Detect which cell encompasses the target text, then output its [X, Y] center coordinate. 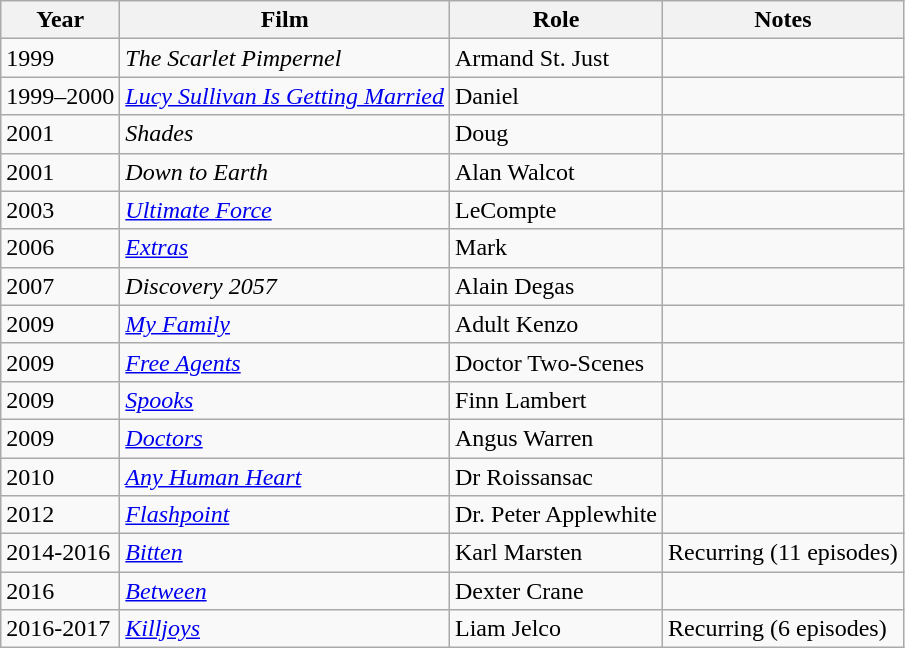
Alain Degas [556, 286]
Alan Walcot [556, 172]
Karl Marsten [556, 553]
Recurring (11 episodes) [784, 553]
2016 [60, 591]
Lucy Sullivan Is Getting Married [285, 96]
Shades [285, 134]
2016-2017 [60, 629]
Adult Kenzo [556, 324]
Role [556, 20]
Finn Lambert [556, 400]
Between [285, 591]
Doug [556, 134]
2007 [60, 286]
Spooks [285, 400]
2014-2016 [60, 553]
Discovery 2057 [285, 286]
Armand St. Just [556, 58]
Doctors [285, 438]
Killjoys [285, 629]
Film [285, 20]
My Family [285, 324]
Dexter Crane [556, 591]
Flashpoint [285, 515]
Liam Jelco [556, 629]
Dr. Peter Applewhite [556, 515]
Mark [556, 248]
2012 [60, 515]
Doctor Two-Scenes [556, 362]
1999 [60, 58]
1999–2000 [60, 96]
Angus Warren [556, 438]
Year [60, 20]
2006 [60, 248]
Down to Earth [285, 172]
Ultimate Force [285, 210]
Dr Roissansac [556, 477]
Bitten [285, 553]
The Scarlet Pimpernel [285, 58]
Extras [285, 248]
Notes [784, 20]
2010 [60, 477]
Daniel [556, 96]
Any Human Heart [285, 477]
Recurring (6 episodes) [784, 629]
LeCompte [556, 210]
2003 [60, 210]
Free Agents [285, 362]
